From the cell containing the given text, extract its center point as [x, y] coordinate. 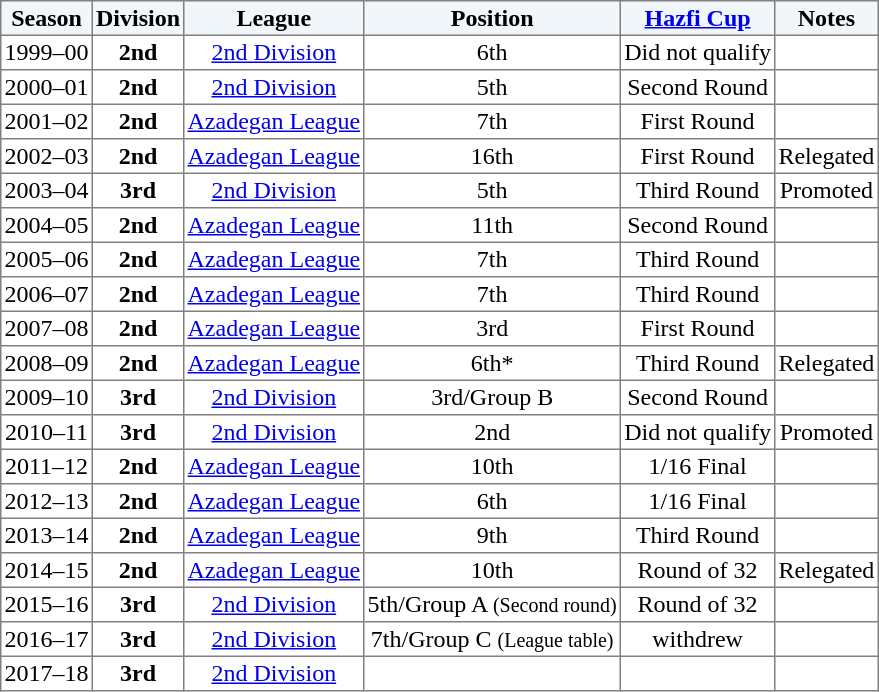
Division [138, 18]
League [274, 18]
9th [492, 535]
2011–12 [47, 466]
7th/Group C (League table) [492, 639]
2009–10 [47, 397]
1999–00 [47, 52]
2010–11 [47, 432]
2001–02 [47, 121]
2004–05 [47, 225]
2007–08 [47, 328]
2015–16 [47, 604]
2017–18 [47, 673]
withdrew [698, 639]
2012–13 [47, 501]
5th/Group A (Second round) [492, 604]
Position [492, 18]
2002–03 [47, 156]
2005–06 [47, 259]
2000–01 [47, 87]
Hazfi Cup [698, 18]
Notes [826, 18]
2008–09 [47, 363]
2016–17 [47, 639]
Season [47, 18]
16th [492, 156]
2014–15 [47, 570]
3rd/Group B [492, 397]
2013–14 [47, 535]
2003–04 [47, 190]
11th [492, 225]
2006–07 [47, 294]
6th* [492, 363]
